Find where the given text appears and provide that cell's center as [X, Y] coordinate. 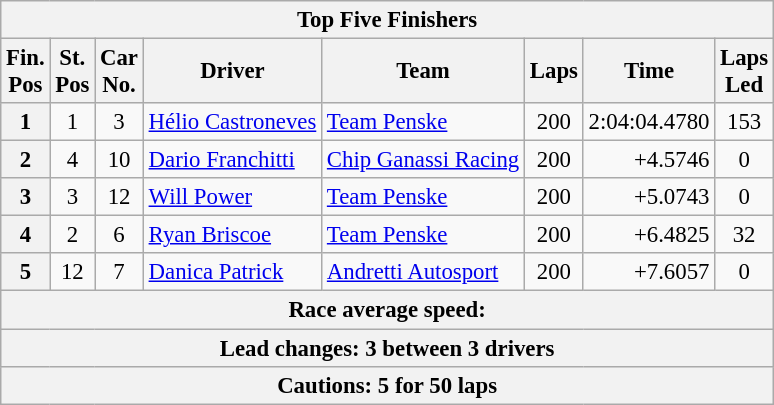
5 [26, 273]
Fin.Pos [26, 72]
Laps [554, 72]
Danica Patrick [232, 273]
Top Five Finishers [388, 20]
CarNo. [120, 72]
St.Pos [72, 72]
Ryan Briscoe [232, 235]
Hélio Castroneves [232, 122]
+5.0743 [648, 197]
+4.5746 [648, 160]
Chip Ganassi Racing [424, 160]
+7.6057 [648, 273]
6 [120, 235]
10 [120, 160]
153 [744, 122]
+6.4825 [648, 235]
Team [424, 72]
Will Power [232, 197]
Cautions: 5 for 50 laps [388, 385]
Andretti Autosport [424, 273]
Driver [232, 72]
7 [120, 273]
Lead changes: 3 between 3 drivers [388, 348]
LapsLed [744, 72]
Dario Franchitti [232, 160]
Race average speed: [388, 310]
32 [744, 235]
2:04:04.4780 [648, 122]
Time [648, 72]
